Detect which cell encompasses the target text, then output its (x, y) center coordinate. 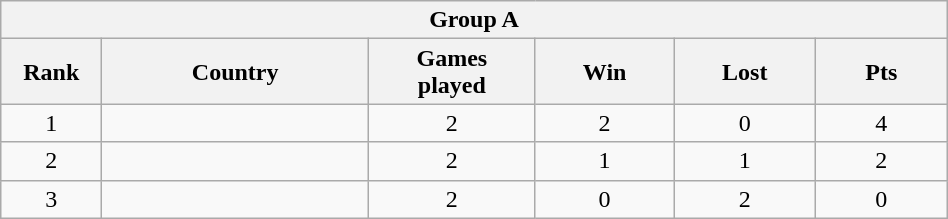
Win (604, 72)
Games played (452, 72)
Lost (744, 72)
3 (52, 199)
Rank (52, 72)
4 (881, 123)
Pts (881, 72)
Group A (474, 20)
Country (236, 72)
